Provide the (X, Y) coordinate of the cell's center where the given text is located.  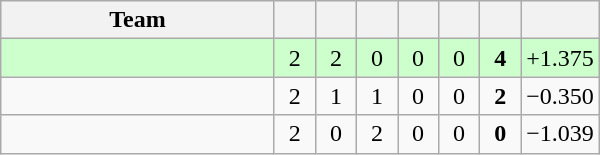
Team (138, 20)
−0.350 (560, 96)
4 (500, 58)
+1.375 (560, 58)
−1.039 (560, 134)
